From the cell containing the given text, extract its center point as (x, y) coordinate. 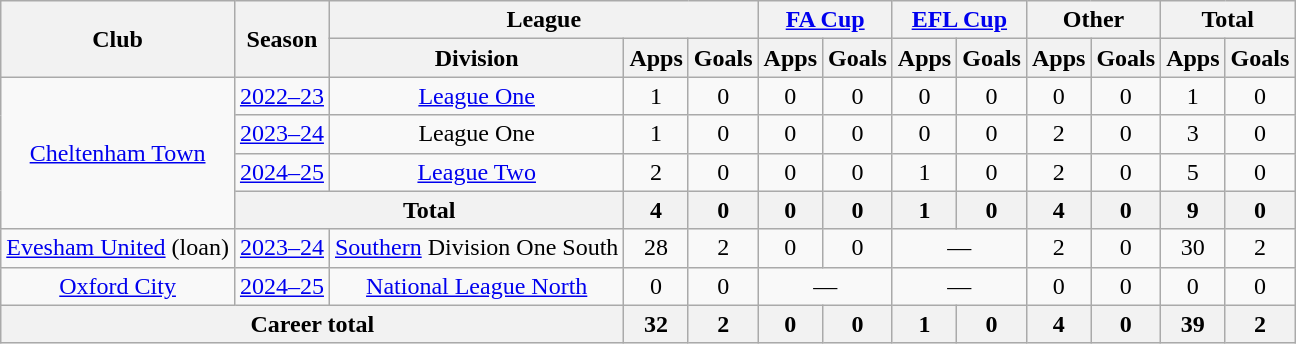
Evesham United (loan) (118, 248)
Season (282, 39)
30 (1193, 248)
FA Cup (825, 20)
Division (476, 58)
3 (1193, 134)
28 (656, 248)
2022–23 (282, 96)
9 (1193, 210)
Oxford City (118, 286)
National League North (476, 286)
Southern Division One South (476, 248)
Club (118, 39)
League Two (476, 172)
Career total (312, 324)
Cheltenham Town (118, 153)
32 (656, 324)
EFL Cup (959, 20)
Other (1093, 20)
5 (1193, 172)
39 (1193, 324)
League (544, 20)
